Return [x, y] of the center of cell containing provided text 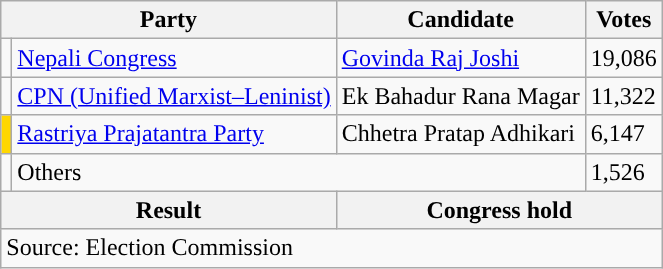
Chhetra Pratap Adhikari [460, 134]
Candidate [460, 20]
Congress hold [499, 210]
1,526 [624, 172]
Source: Election Commission [332, 248]
Others [298, 172]
6,147 [624, 134]
Nepali Congress [174, 58]
11,322 [624, 96]
CPN (Unified Marxist–Leninist) [174, 96]
Result [168, 210]
Party [168, 20]
Votes [624, 20]
19,086 [624, 58]
Govinda Raj Joshi [460, 58]
Ek Bahadur Rana Magar [460, 96]
Rastriya Prajatantra Party [174, 134]
